Identify which cell holds the provided text, then report its (X, Y) central coordinate. 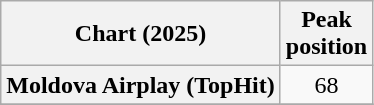
68 (326, 85)
Chart (2025) (141, 34)
Moldova Airplay (TopHit) (141, 85)
Peakposition (326, 34)
